Extract the (x, y) coordinate from the center of the cell holding the provided text.  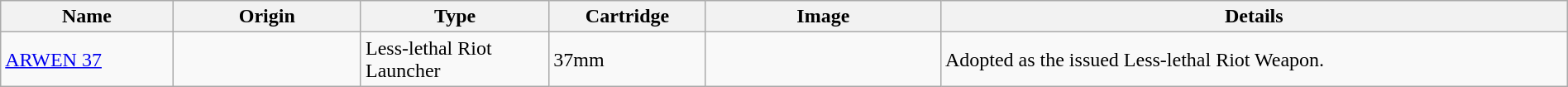
Details (1254, 17)
Origin (266, 17)
Name (87, 17)
Image (823, 17)
Less-lethal Riot Launcher (455, 60)
Cartridge (627, 17)
37mm (627, 60)
Adopted as the issued Less-lethal Riot Weapon. (1254, 60)
Type (455, 17)
ARWEN 37 (87, 60)
